From the cell containing the given text, extract its center point as [X, Y] coordinate. 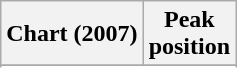
Peakposition [189, 34]
Chart (2007) [72, 34]
